For the text-containing cell, return its midpoint in [X, Y] coordinate format. 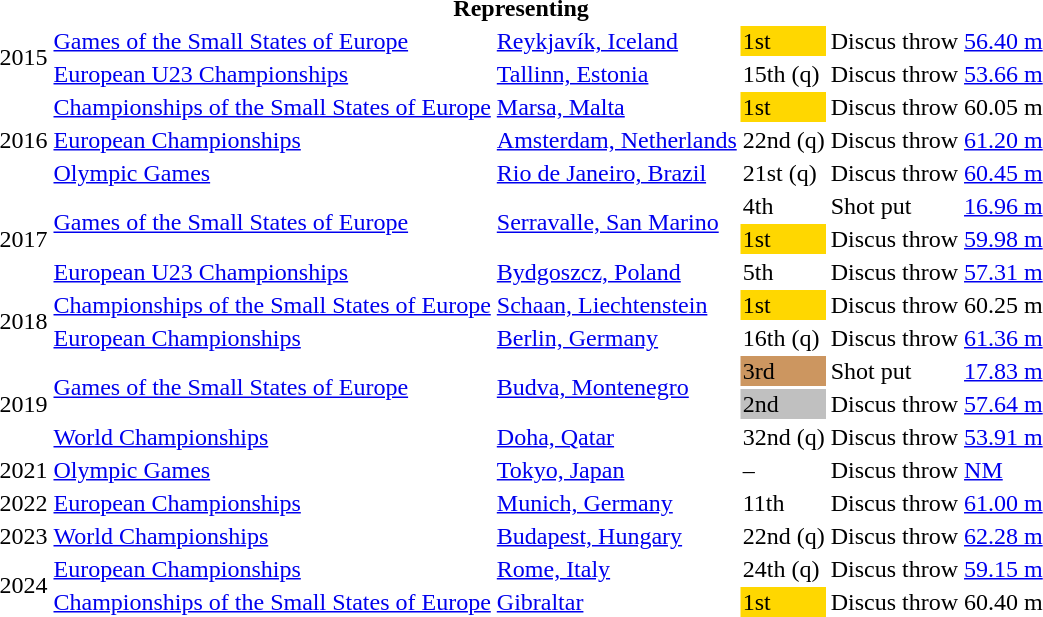
4th [784, 206]
11th [784, 503]
21st (q) [784, 173]
3rd [784, 371]
Budva, Montenegro [616, 388]
16th (q) [784, 338]
2nd [784, 404]
– [784, 470]
Tokyo, Japan [616, 470]
Serravalle, San Marino [616, 222]
5th [784, 272]
32nd (q) [784, 437]
Munich, Germany [616, 503]
Budapest, Hungary [616, 536]
15th (q) [784, 74]
24th (q) [784, 569]
Amsterdam, Netherlands [616, 140]
Marsa, Malta [616, 107]
Rome, Italy [616, 569]
Bydgoszcz, Poland [616, 272]
Schaan, Liechtenstein [616, 305]
Tallinn, Estonia [616, 74]
Doha, Qatar [616, 437]
Reykjavík, Iceland [616, 41]
Gibraltar [616, 602]
Rio de Janeiro, Brazil [616, 173]
Berlin, Germany [616, 338]
